Return (x, y) of the center of cell containing provided text 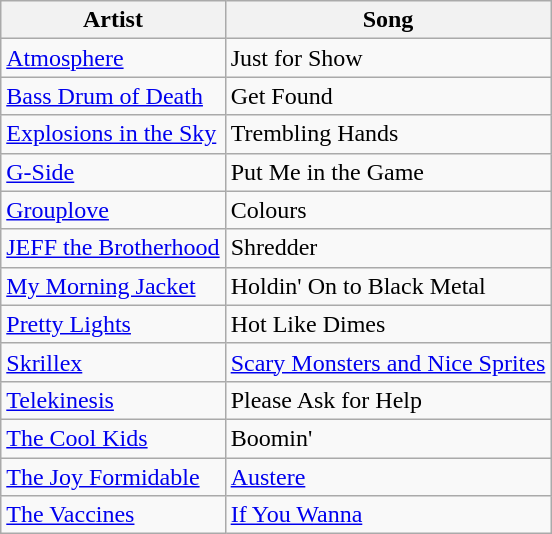
The Joy Formidable (113, 477)
Please Ask for Help (388, 400)
Put Me in the Game (388, 172)
Get Found (388, 96)
The Cool Kids (113, 438)
Just for Show (388, 58)
Hot Like Dimes (388, 324)
JEFF the Brotherhood (113, 248)
If You Wanna (388, 515)
Holdin' On to Black Metal (388, 286)
Skrillex (113, 362)
The Vaccines (113, 515)
Boomin' (388, 438)
Austere (388, 477)
Colours (388, 210)
My Morning Jacket (113, 286)
Grouplove (113, 210)
Pretty Lights (113, 324)
Atmosphere (113, 58)
Scary Monsters and Nice Sprites (388, 362)
Trembling Hands (388, 134)
G-Side (113, 172)
Shredder (388, 248)
Telekinesis (113, 400)
Song (388, 20)
Artist (113, 20)
Explosions in the Sky (113, 134)
Bass Drum of Death (113, 96)
